Extract the [X, Y] coordinate from the center of the cell holding the provided text.  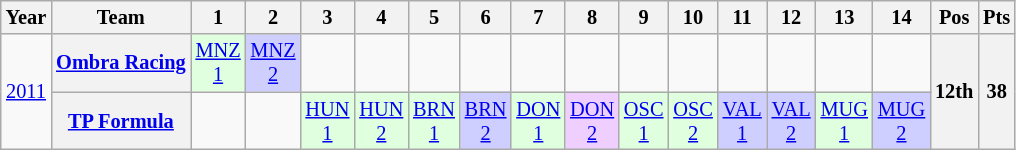
OSC1 [644, 121]
DON2 [592, 121]
Pos [954, 17]
1 [218, 17]
4 [381, 17]
VAL1 [742, 121]
BRN1 [434, 121]
MUG2 [902, 121]
Ombra Racing [120, 63]
8 [592, 17]
BRN2 [486, 121]
12th [954, 92]
6 [486, 17]
2 [274, 17]
HUN2 [381, 121]
HUN1 [328, 121]
9 [644, 17]
MNZ2 [274, 63]
7 [538, 17]
Team [120, 17]
OSC2 [692, 121]
11 [742, 17]
DON1 [538, 121]
MUG1 [844, 121]
14 [902, 17]
TP Formula [120, 121]
10 [692, 17]
VAL2 [792, 121]
Year [26, 17]
2011 [26, 92]
13 [844, 17]
12 [792, 17]
5 [434, 17]
MNZ1 [218, 63]
Pts [996, 17]
3 [328, 17]
38 [996, 92]
